Search for the cell housing the specified text and yield its (X, Y) center coordinate. 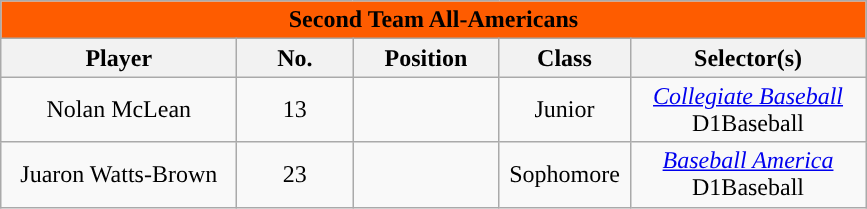
Selector(s) (748, 58)
Nolan McLean (119, 110)
23 (295, 174)
No. (295, 58)
Baseball AmericaD1Baseball (748, 174)
Second Team All-Americans (434, 20)
Collegiate BaseballD1Baseball (748, 110)
Juaron Watts-Brown (119, 174)
Player (119, 58)
Position (426, 58)
13 (295, 110)
Class (564, 58)
Sophomore (564, 174)
Junior (564, 110)
